Return (x, y) of the center of cell containing provided text 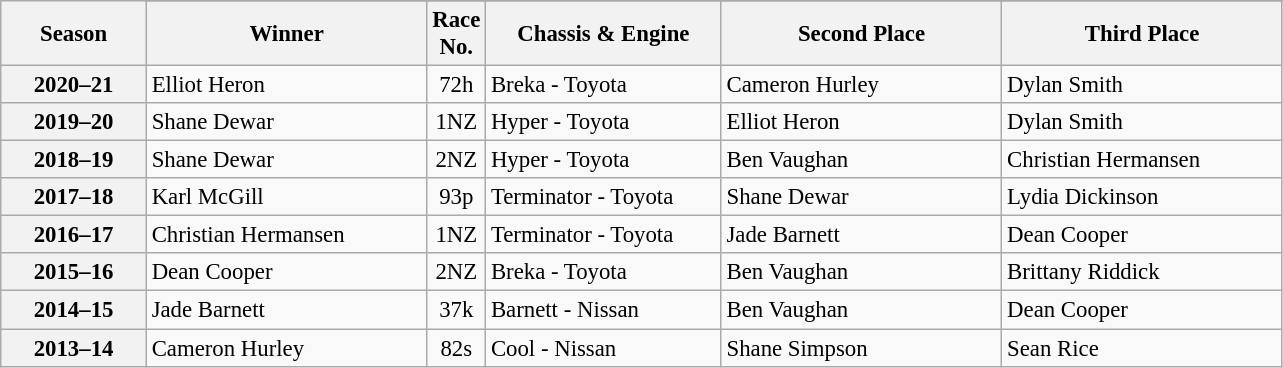
2017–18 (74, 197)
37k (456, 310)
Sean Rice (1142, 348)
Karl McGill (286, 197)
Race No. (456, 34)
Third Place (1142, 34)
Shane Simpson (862, 348)
2020–21 (74, 85)
2018–19 (74, 160)
Chassis & Engine (604, 34)
72h (456, 85)
2013–14 (74, 348)
Brittany Riddick (1142, 273)
Winner (286, 34)
Barnett - Nissan (604, 310)
82s (456, 348)
2016–17 (74, 235)
2014–15 (74, 310)
Season (74, 34)
2019–20 (74, 122)
Second Place (862, 34)
Lydia Dickinson (1142, 197)
2015–16 (74, 273)
93p (456, 197)
Cool - Nissan (604, 348)
